Pinpoint the cell where the given text exists, returning its [X, Y] midpoint coordinate. 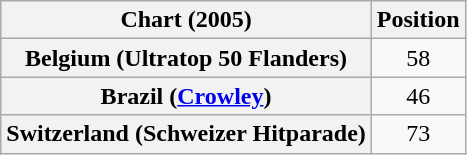
58 [418, 58]
Chart (2005) [186, 20]
Belgium (Ultratop 50 Flanders) [186, 58]
46 [418, 96]
Switzerland (Schweizer Hitparade) [186, 134]
Brazil (Crowley) [186, 96]
73 [418, 134]
Position [418, 20]
